From the cell containing the given text, extract its center point as [x, y] coordinate. 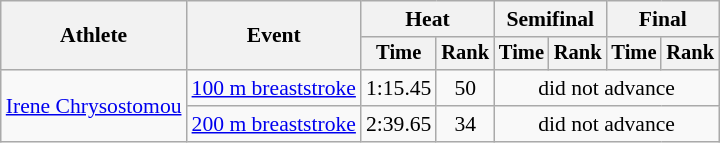
34 [465, 124]
200 m breaststroke [274, 124]
Irene Chrysostomou [94, 106]
Event [274, 36]
1:15.45 [398, 88]
Semifinal [550, 19]
50 [465, 88]
100 m breaststroke [274, 88]
Heat [428, 19]
2:39.65 [398, 124]
Final [663, 19]
Athlete [94, 36]
